Locate the cell with the specified text and output its (x, y) center coordinate. 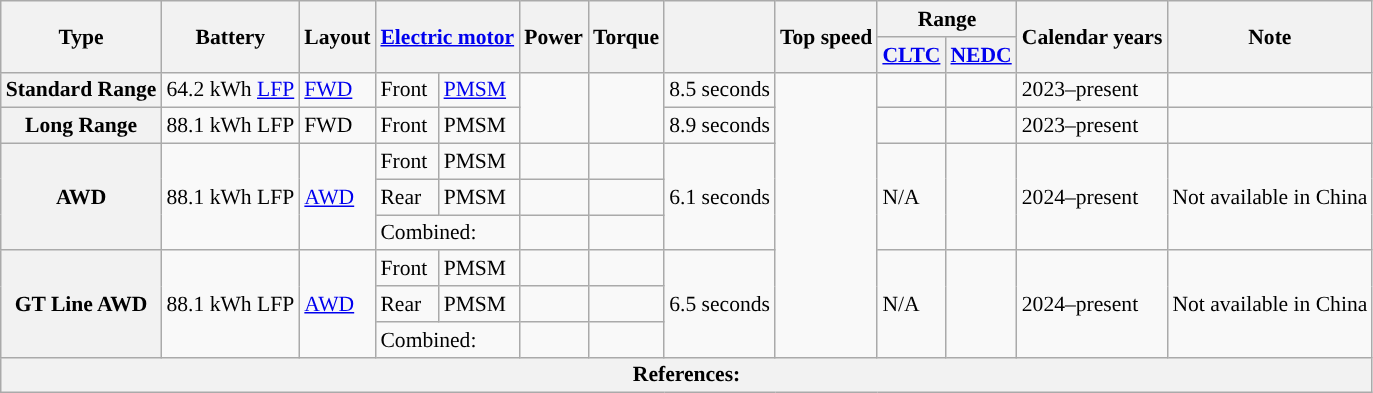
Type (82, 36)
Long Range (82, 126)
Note (1270, 36)
Layout (337, 36)
GT Line AWD (82, 304)
Electric motor (447, 36)
8.5 seconds (720, 90)
64.2 kWh LFP (230, 90)
6.5 seconds (720, 304)
CLTC (911, 55)
Calendar years (1092, 36)
8.9 seconds (720, 126)
NEDC (980, 55)
Top speed (826, 36)
References: (687, 375)
Torque (626, 36)
Standard Range (82, 90)
Battery (230, 36)
Power (554, 36)
6.1 seconds (720, 198)
Range (946, 19)
